Identify which cell holds the provided text, then report its (x, y) central coordinate. 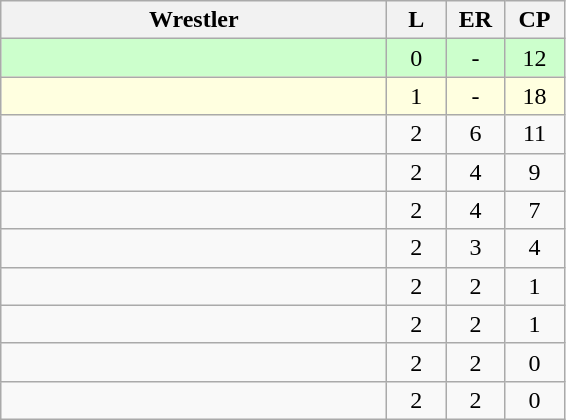
L (416, 20)
Wrestler (194, 20)
CP (534, 20)
ER (476, 20)
7 (534, 210)
3 (476, 248)
11 (534, 134)
12 (534, 58)
9 (534, 172)
6 (476, 134)
18 (534, 96)
